Locate the cell with the specified text and output its [x, y] center coordinate. 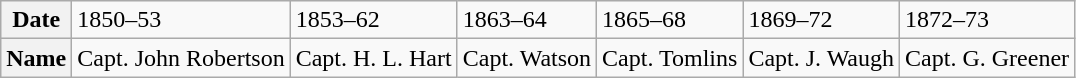
1865–68 [670, 20]
1863–64 [526, 20]
1850–53 [181, 20]
Capt. Tomlins [670, 58]
1869–72 [822, 20]
Capt. Watson [526, 58]
Capt. John Robertson [181, 58]
1872–73 [988, 20]
Capt. H. L. Hart [374, 58]
Date [36, 20]
1853–62 [374, 20]
Capt. G. Greener [988, 58]
Capt. J. Waugh [822, 58]
Name [36, 58]
